Scan for the cell matching the given text and deliver its [x, y] coordinate at center. 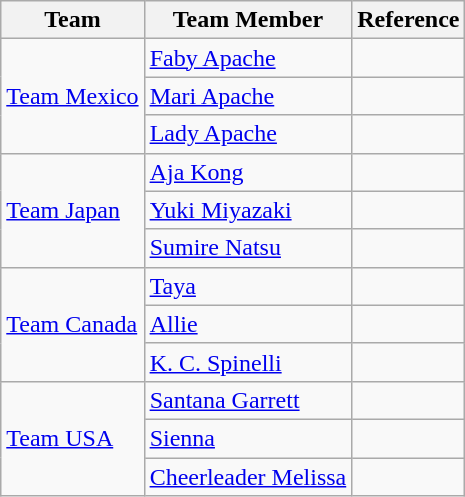
Mari Apache [248, 96]
Faby Apache [248, 58]
Allie [248, 324]
Team Mexico [72, 96]
Lady Apache [248, 134]
Santana Garrett [248, 400]
Team [72, 20]
Aja Kong [248, 172]
Team Japan [72, 210]
Taya [248, 286]
Team Canada [72, 324]
Cheerleader Melissa [248, 477]
K. C. Spinelli [248, 362]
Reference [408, 20]
Sienna [248, 438]
Yuki Miyazaki [248, 210]
Team Member [248, 20]
Team USA [72, 438]
Sumire Natsu [248, 248]
